Search for the cell housing the specified text and yield its [x, y] center coordinate. 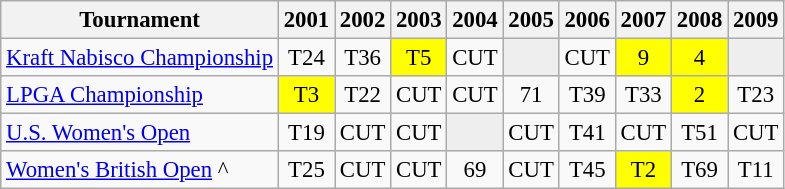
2002 [363, 20]
T11 [756, 170]
T19 [306, 133]
2009 [756, 20]
T33 [643, 95]
T25 [306, 170]
U.S. Women's Open [140, 133]
69 [475, 170]
2 [699, 95]
T41 [587, 133]
2003 [419, 20]
Women's British Open ^ [140, 170]
T36 [363, 58]
T3 [306, 95]
2004 [475, 20]
T45 [587, 170]
T51 [699, 133]
2001 [306, 20]
2005 [531, 20]
T24 [306, 58]
T69 [699, 170]
T39 [587, 95]
T22 [363, 95]
4 [699, 58]
9 [643, 58]
71 [531, 95]
Tournament [140, 20]
T5 [419, 58]
2008 [699, 20]
T2 [643, 170]
2006 [587, 20]
2007 [643, 20]
LPGA Championship [140, 95]
Kraft Nabisco Championship [140, 58]
T23 [756, 95]
